Return the (x, y) coordinate for the center point of the cell that contains the specified text.  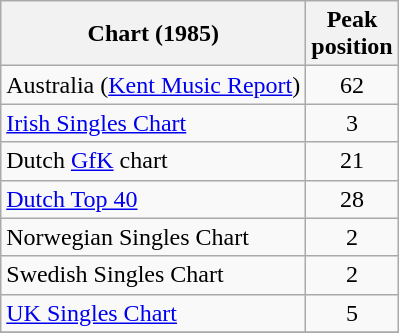
3 (352, 123)
Dutch Top 40 (154, 199)
Swedish Singles Chart (154, 275)
Norwegian Singles Chart (154, 237)
Irish Singles Chart (154, 123)
28 (352, 199)
Dutch GfK chart (154, 161)
Peakposition (352, 34)
Australia (Kent Music Report) (154, 85)
Chart (1985) (154, 34)
21 (352, 161)
UK Singles Chart (154, 313)
5 (352, 313)
62 (352, 85)
